Pinpoint the cell where the given text exists, returning its (x, y) midpoint coordinate. 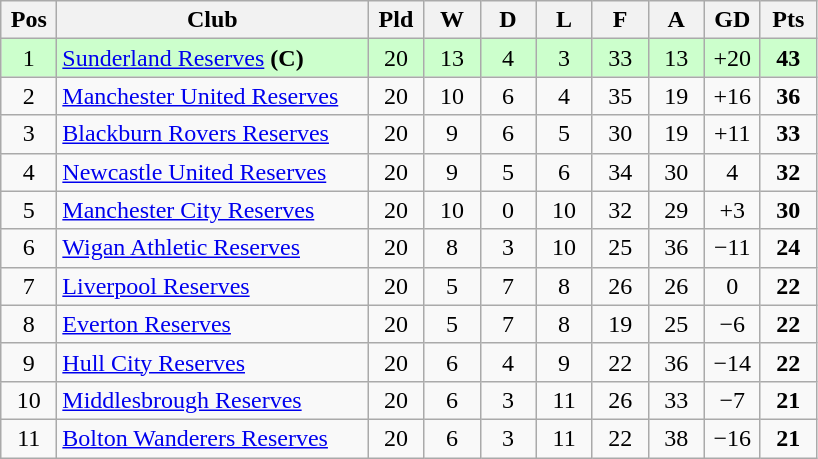
2 (29, 96)
Pld (396, 20)
+16 (732, 96)
Wigan Athletic Reserves (212, 248)
−14 (732, 362)
−16 (732, 438)
W (452, 20)
43 (788, 58)
Bolton Wanderers Reserves (212, 438)
Pts (788, 20)
Middlesbrough Reserves (212, 400)
Manchester United Reserves (212, 96)
Manchester City Reserves (212, 210)
A (676, 20)
+11 (732, 134)
38 (676, 438)
Blackburn Rovers Reserves (212, 134)
Hull City Reserves (212, 362)
Everton Reserves (212, 324)
Newcastle United Reserves (212, 172)
L (564, 20)
Sunderland Reserves (C) (212, 58)
D (508, 20)
35 (620, 96)
GD (732, 20)
1 (29, 58)
−11 (732, 248)
+3 (732, 210)
24 (788, 248)
Pos (29, 20)
34 (620, 172)
29 (676, 210)
+20 (732, 58)
Club (212, 20)
Liverpool Reserves (212, 286)
−7 (732, 400)
F (620, 20)
−6 (732, 324)
